Locate the cell with the specified text and output its (x, y) center coordinate. 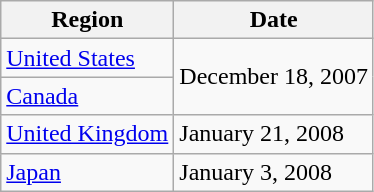
Date (274, 20)
Region (88, 20)
United Kingdom (88, 134)
United States (88, 58)
Canada (88, 96)
January 21, 2008 (274, 134)
Japan (88, 172)
January 3, 2008 (274, 172)
December 18, 2007 (274, 77)
